Identify which cell holds the provided text, then report its (x, y) central coordinate. 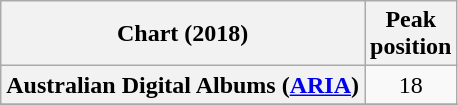
Chart (2018) (183, 34)
Peak position (411, 34)
18 (411, 85)
Australian Digital Albums (ARIA) (183, 85)
